For the text-containing cell, return its midpoint in [x, y] coordinate format. 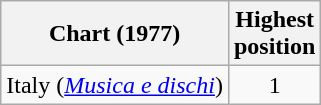
1 [274, 85]
Chart (1977) [115, 34]
Italy (Musica e dischi) [115, 85]
Highestposition [274, 34]
